Detect which cell encompasses the target text, then output its (X, Y) center coordinate. 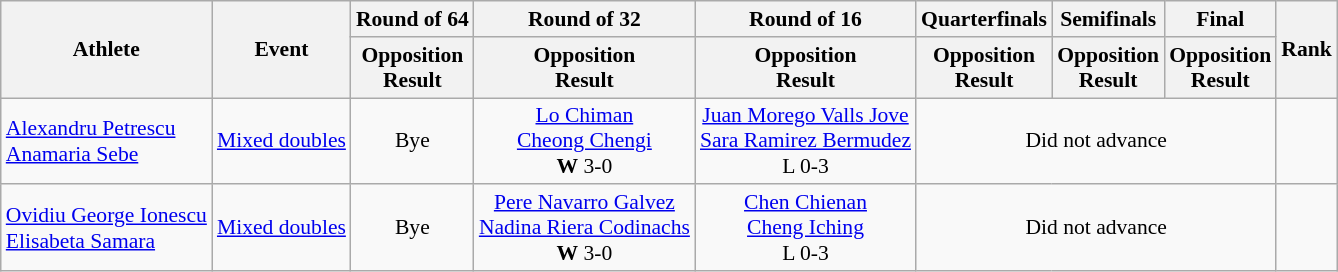
Rank (1306, 50)
Event (282, 50)
Round of 16 (806, 19)
Semifinals (1108, 19)
Final (1220, 19)
Round of 32 (584, 19)
Alexandru PetrescuAnamaria Sebe (106, 142)
Quarterfinals (984, 19)
Lo ChimanCheong Chengi W 3-0 (584, 142)
Pere Navarro GalvezNadina Riera Codinachs W 3-0 (584, 228)
Chen ChienanCheng Iching L 0-3 (806, 228)
Round of 64 (412, 19)
Ovidiu George IonescuElisabeta Samara (106, 228)
Juan Morego Valls JoveSara Ramirez Bermudez L 0-3 (806, 142)
Athlete (106, 50)
